Identify which cell holds the provided text, then report its (x, y) central coordinate. 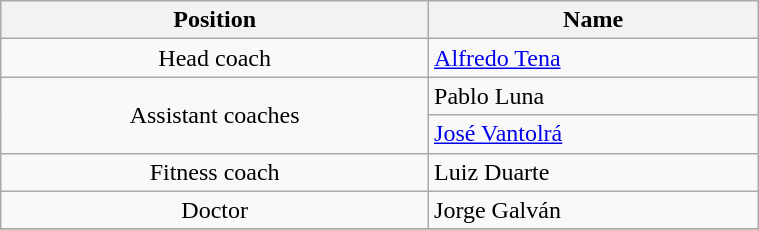
Pablo Luna (594, 96)
Assistant coaches (215, 115)
Name (594, 20)
Luiz Duarte (594, 172)
Position (215, 20)
Alfredo Tena (594, 58)
Fitness coach (215, 172)
José Vantolrá (594, 134)
Doctor (215, 210)
Head coach (215, 58)
Jorge Galván (594, 210)
